Locate the cell with the specified text and output its [X, Y] center coordinate. 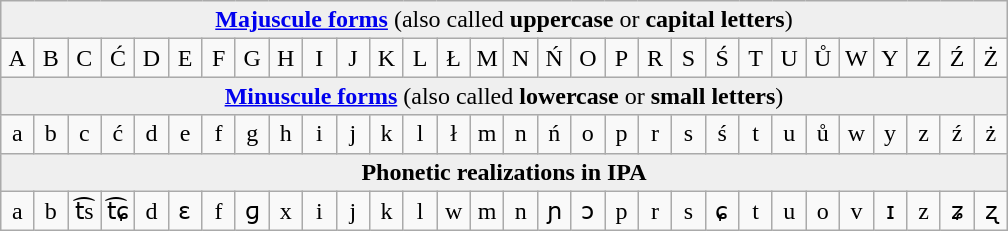
C [85, 58]
Phonetic realizations in IPA [504, 172]
Majuscule forms (also called uppercase or capital letters) [504, 20]
c [85, 134]
G [252, 58]
t͡s [85, 211]
ɲ [554, 211]
ś [722, 134]
e [185, 134]
D [152, 58]
ɛ [185, 211]
J [353, 58]
ć [118, 134]
U [789, 58]
Ż [991, 58]
F [219, 58]
Ź [957, 58]
ż [991, 134]
y [890, 134]
ʐ [991, 211]
Z [924, 58]
ź [957, 134]
Ś [722, 58]
ɪ [890, 211]
h [286, 134]
v [857, 211]
S [689, 58]
A [17, 58]
Ń [554, 58]
ɕ [722, 211]
T [756, 58]
g [252, 134]
L [420, 58]
R [655, 58]
M [487, 58]
Minuscule forms (also called lowercase or small letters) [504, 96]
N [521, 58]
ń [554, 134]
ɡ [252, 211]
x [286, 211]
Ł [454, 58]
ʑ [957, 211]
H [286, 58]
W [857, 58]
O [588, 58]
ů [823, 134]
I [320, 58]
K [387, 58]
ł [454, 134]
t͡ɕ [118, 211]
Ů [823, 58]
P [622, 58]
ɔ [588, 211]
Y [890, 58]
E [185, 58]
B [51, 58]
Ć [118, 58]
